Determine the (x, y) coordinate at the center of the cell enclosing the given text.  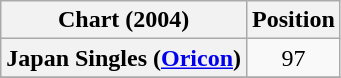
Position (294, 20)
Japan Singles (Oricon) (124, 58)
Chart (2004) (124, 20)
97 (294, 58)
